Locate the cell with the specified text and output its (x, y) center coordinate. 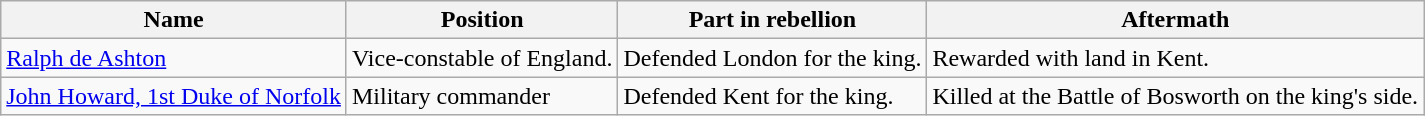
Part in rebellion (772, 20)
John Howard, 1st Duke of Norfolk (174, 96)
Name (174, 20)
Defended London for the king. (772, 58)
Rewarded with land in Kent. (1176, 58)
Military commander (482, 96)
Vice-constable of England. (482, 58)
Position (482, 20)
Killed at the Battle of Bosworth on the king's side. (1176, 96)
Aftermath (1176, 20)
Defended Kent for the king. (772, 96)
Ralph de Ashton (174, 58)
